From the cell containing the given text, extract its center point as [x, y] coordinate. 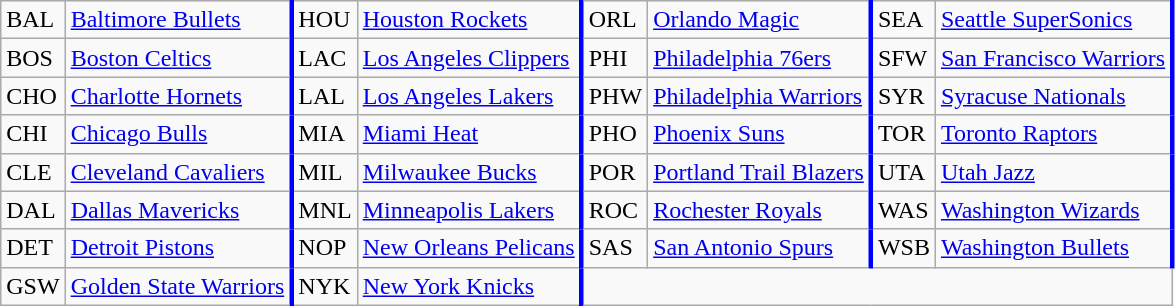
Syracuse Nationals [1054, 96]
WSB [904, 248]
Baltimore Bullets [178, 20]
DET [33, 248]
UTA [904, 172]
Golden State Warriors [178, 286]
MNL [324, 210]
Washington Bullets [1054, 248]
LAC [324, 58]
MIL [324, 172]
LAL [324, 96]
Los Angeles Lakers [470, 96]
Portland Trail Blazers [760, 172]
CHI [33, 134]
Phoenix Suns [760, 134]
NOP [324, 248]
ROC [615, 210]
PHW [615, 96]
Seattle SuperSonics [1054, 20]
SYR [904, 96]
POR [615, 172]
Cleveland Cavaliers [178, 172]
Boston Celtics [178, 58]
PHI [615, 58]
Washington Wizards [1054, 210]
Detroit Pistons [178, 248]
PHO [615, 134]
Utah Jazz [1054, 172]
TOR [904, 134]
SAS [615, 248]
Chicago Bulls [178, 134]
Los Angeles Clippers [470, 58]
Houston Rockets [470, 20]
Milwaukee Bucks [470, 172]
BOS [33, 58]
Toronto Raptors [1054, 134]
San Francisco Warriors [1054, 58]
SEA [904, 20]
Philadelphia Warriors [760, 96]
ORL [615, 20]
SFW [904, 58]
Orlando Magic [760, 20]
Miami Heat [470, 134]
MIA [324, 134]
GSW [33, 286]
HOU [324, 20]
New York Knicks [470, 286]
NYK [324, 286]
CHO [33, 96]
Philadelphia 76ers [760, 58]
Rochester Royals [760, 210]
CLE [33, 172]
WAS [904, 210]
New Orleans Pelicans [470, 248]
Minneapolis Lakers [470, 210]
San Antonio Spurs [760, 248]
Charlotte Hornets [178, 96]
BAL [33, 20]
Dallas Mavericks [178, 210]
DAL [33, 210]
